Find where the given text appears and provide that cell's center as (X, Y) coordinate. 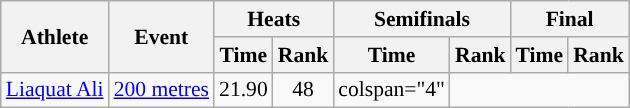
21.90 (244, 90)
Heats (274, 19)
Liaquat Ali (55, 90)
48 (304, 90)
Final (570, 19)
Event (162, 36)
colspan="4" (392, 90)
Athlete (55, 36)
200 metres (162, 90)
Semifinals (422, 19)
